Find where the given text appears and provide that cell's center as (x, y) coordinate. 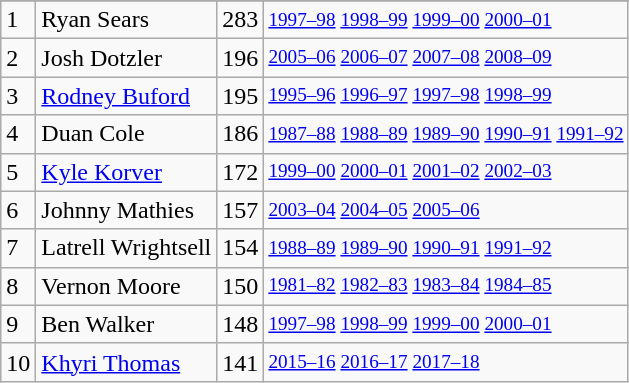
Ben Walker (126, 324)
2015–16 2016–17 2017–18 (446, 362)
Kyle Korver (126, 172)
150 (240, 286)
1 (18, 20)
1981–82 1982–83 1983–84 1984–85 (446, 286)
157 (240, 210)
196 (240, 58)
8 (18, 286)
Ryan Sears (126, 20)
Johnny Mathies (126, 210)
Josh Dotzler (126, 58)
Duan Cole (126, 134)
7 (18, 248)
154 (240, 248)
10 (18, 362)
9 (18, 324)
283 (240, 20)
186 (240, 134)
4 (18, 134)
2 (18, 58)
195 (240, 96)
2003–04 2004–05 2005–06 (446, 210)
Rodney Buford (126, 96)
2005–06 2006–07 2007–08 2008–09 (446, 58)
148 (240, 324)
Latrell Wrightsell (126, 248)
6 (18, 210)
Vernon Moore (126, 286)
Khyri Thomas (126, 362)
1995–96 1996–97 1997–98 1998–99 (446, 96)
1988–89 1989–90 1990–91 1991–92 (446, 248)
1999–00 2000–01 2001–02 2002–03 (446, 172)
1987–88 1988–89 1989–90 1990–91 1991–92 (446, 134)
141 (240, 362)
5 (18, 172)
3 (18, 96)
172 (240, 172)
